Provide the [x, y] coordinate of the cell's center where the given text is located.  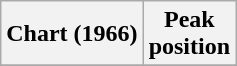
Chart (1966) [72, 34]
Peakposition [189, 34]
